From the cell containing the given text, extract its center point as (x, y) coordinate. 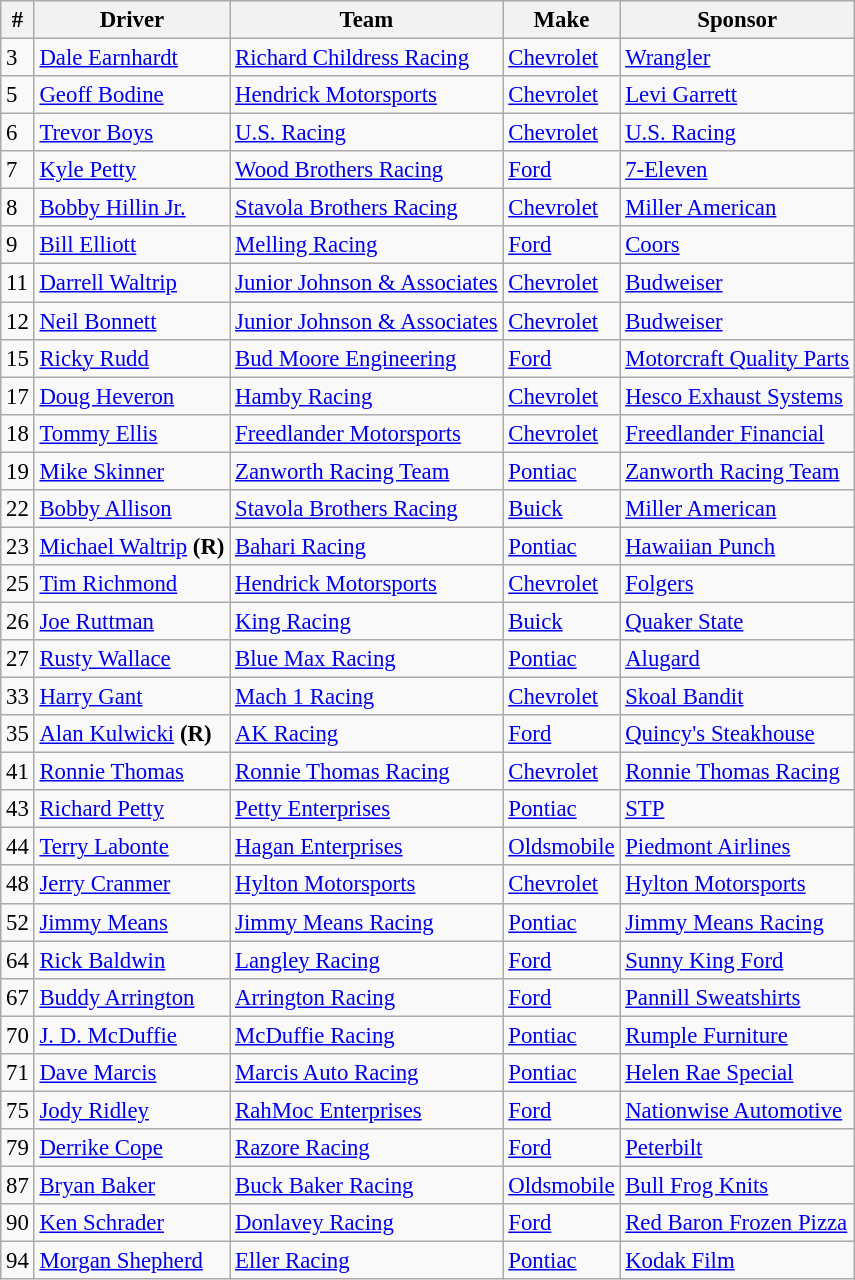
Ken Schrader (132, 1223)
79 (18, 1148)
Skoal Bandit (738, 697)
67 (18, 997)
Tommy Ellis (132, 433)
Bobby Allison (132, 509)
Alugard (738, 659)
52 (18, 922)
Bud Moore Engineering (366, 358)
19 (18, 471)
43 (18, 809)
Motorcraft Quality Parts (738, 358)
Pannill Sweatshirts (738, 997)
Bryan Baker (132, 1185)
48 (18, 885)
12 (18, 321)
Sponsor (738, 20)
6 (18, 133)
Alan Kulwicki (R) (132, 734)
27 (18, 659)
Morgan Shepherd (132, 1261)
33 (18, 697)
Sunny King Ford (738, 960)
Coors (738, 245)
Piedmont Airlines (738, 847)
23 (18, 546)
Make (562, 20)
Derrike Cope (132, 1148)
Kyle Petty (132, 170)
Mike Skinner (132, 471)
41 (18, 772)
64 (18, 960)
17 (18, 396)
Marcis Auto Racing (366, 1073)
Mach 1 Racing (366, 697)
AK Racing (366, 734)
Jimmy Means (132, 922)
18 (18, 433)
Donlavey Racing (366, 1223)
94 (18, 1261)
Bill Elliott (132, 245)
# (18, 20)
Team (366, 20)
J. D. McDuffie (132, 1035)
Red Baron Frozen Pizza (738, 1223)
9 (18, 245)
Eller Racing (366, 1261)
5 (18, 95)
Melling Racing (366, 245)
King Racing (366, 621)
Wrangler (738, 58)
Driver (132, 20)
11 (18, 283)
Folgers (738, 584)
Hagan Enterprises (366, 847)
Bobby Hillin Jr. (132, 208)
Richard Childress Racing (366, 58)
3 (18, 58)
Petty Enterprises (366, 809)
Peterbilt (738, 1148)
Dale Earnhardt (132, 58)
87 (18, 1185)
15 (18, 358)
Blue Max Racing (366, 659)
7-Eleven (738, 170)
Terry Labonte (132, 847)
26 (18, 621)
Jody Ridley (132, 1110)
Bull Frog Knits (738, 1185)
75 (18, 1110)
Darrell Waltrip (132, 283)
70 (18, 1035)
Buck Baker Racing (366, 1185)
Harry Gant (132, 697)
McDuffie Racing (366, 1035)
Buddy Arrington (132, 997)
Rumple Furniture (738, 1035)
Neil Bonnett (132, 321)
Hesco Exhaust Systems (738, 396)
Ricky Rudd (132, 358)
Dave Marcis (132, 1073)
Rick Baldwin (132, 960)
Bahari Racing (366, 546)
Langley Racing (366, 960)
90 (18, 1223)
Wood Brothers Racing (366, 170)
Trevor Boys (132, 133)
Richard Petty (132, 809)
8 (18, 208)
Ronnie Thomas (132, 772)
35 (18, 734)
Helen Rae Special (738, 1073)
Quaker State (738, 621)
Tim Richmond (132, 584)
22 (18, 509)
Doug Heveron (132, 396)
Jerry Cranmer (132, 885)
Arrington Racing (366, 997)
RahMoc Enterprises (366, 1110)
Quincy's Steakhouse (738, 734)
Freedlander Financial (738, 433)
Nationwise Automotive (738, 1110)
7 (18, 170)
Hamby Racing (366, 396)
STP (738, 809)
44 (18, 847)
Joe Ruttman (132, 621)
Michael Waltrip (R) (132, 546)
Razore Racing (366, 1148)
Geoff Bodine (132, 95)
Rusty Wallace (132, 659)
Hawaiian Punch (738, 546)
Kodak Film (738, 1261)
25 (18, 584)
71 (18, 1073)
Freedlander Motorsports (366, 433)
Levi Garrett (738, 95)
